Return (x, y) of the center of cell containing provided text 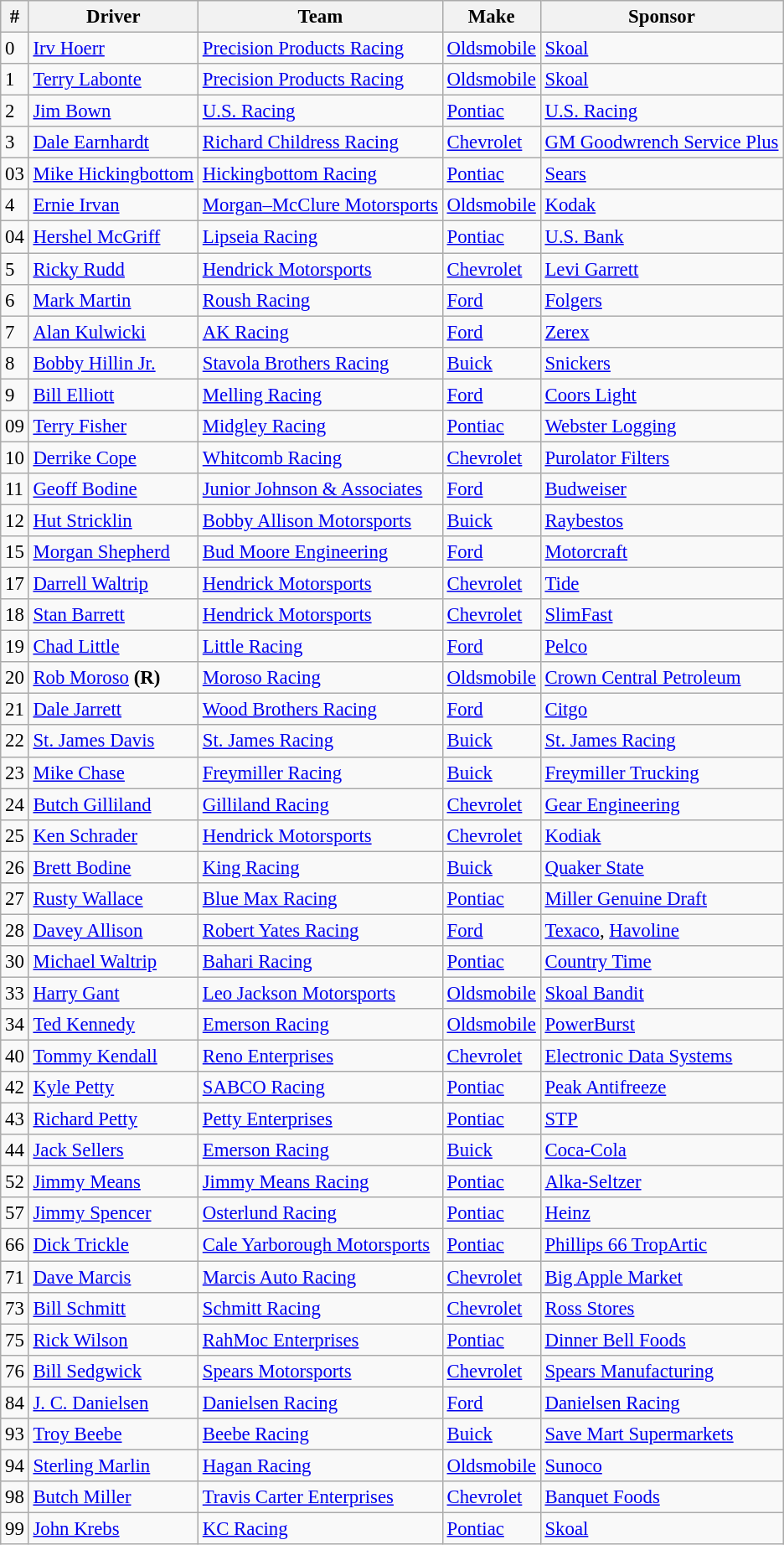
PowerBurst (662, 1025)
Ross Stores (662, 1308)
Make (491, 17)
4 (15, 205)
Phillips 66 TropArtic (662, 1245)
Stavola Brothers Racing (320, 363)
Folgers (662, 300)
Alan Kulwicki (113, 332)
Miller Genuine Draft (662, 899)
Hagan Racing (320, 1465)
23 (15, 772)
43 (15, 1119)
2 (15, 111)
Ken Schrader (113, 835)
93 (15, 1434)
Ricky Rudd (113, 269)
Ernie Irvan (113, 205)
Harry Gant (113, 993)
St. James Davis (113, 741)
KC Racing (320, 1528)
Banquet Foods (662, 1497)
Moroso Racing (320, 678)
Bill Sedgwick (113, 1371)
Michael Waltrip (113, 962)
Hut Stricklin (113, 520)
Derrike Cope (113, 457)
Petty Enterprises (320, 1119)
Bobby Hillin Jr. (113, 363)
7 (15, 332)
10 (15, 457)
Citgo (662, 710)
Bill Elliott (113, 395)
Sunoco (662, 1465)
09 (15, 426)
Budweiser (662, 489)
Tide (662, 584)
STP (662, 1119)
Geoff Bodine (113, 489)
44 (15, 1150)
Sterling Marlin (113, 1465)
Mark Martin (113, 300)
Jack Sellers (113, 1150)
Levi Garrett (662, 269)
71 (15, 1277)
57 (15, 1214)
John Krebs (113, 1528)
Midgley Racing (320, 426)
Tommy Kendall (113, 1057)
03 (15, 174)
Alka-Seltzer (662, 1182)
Reno Enterprises (320, 1057)
1 (15, 80)
Skoal Bandit (662, 993)
Save Mart Supermarkets (662, 1434)
Motorcraft (662, 552)
Kyle Petty (113, 1088)
Kodak (662, 205)
52 (15, 1182)
Dale Jarrett (113, 710)
Terry Fisher (113, 426)
Rusty Wallace (113, 899)
Dale Earnhardt (113, 142)
26 (15, 867)
Coors Light (662, 395)
17 (15, 584)
Jimmy Spencer (113, 1214)
Sponsor (662, 17)
Raybestos (662, 520)
Butch Gilliland (113, 804)
Wood Brothers Racing (320, 710)
75 (15, 1340)
Dave Marcis (113, 1277)
Roush Racing (320, 300)
Webster Logging (662, 426)
27 (15, 899)
Little Racing (320, 647)
Hickingbottom Racing (320, 174)
Kodiak (662, 835)
Rob Moroso (R) (113, 678)
Lipseia Racing (320, 237)
21 (15, 710)
Heinz (662, 1214)
Morgan–McClure Motorsports (320, 205)
Stan Barrett (113, 615)
AK Racing (320, 332)
Texaco, Havoline (662, 930)
Irv Hoerr (113, 49)
GM Goodwrench Service Plus (662, 142)
15 (15, 552)
Mike Chase (113, 772)
Chad Little (113, 647)
Team (320, 17)
Dinner Bell Foods (662, 1340)
Brett Bodine (113, 867)
Bahari Racing (320, 962)
Electronic Data Systems (662, 1057)
19 (15, 647)
73 (15, 1308)
Blue Max Racing (320, 899)
0 (15, 49)
11 (15, 489)
Quaker State (662, 867)
30 (15, 962)
99 (15, 1528)
25 (15, 835)
Pelco (662, 647)
18 (15, 615)
Crown Central Petroleum (662, 678)
66 (15, 1245)
Jimmy Means Racing (320, 1182)
Richard Petty (113, 1119)
Travis Carter Enterprises (320, 1497)
04 (15, 237)
6 (15, 300)
98 (15, 1497)
Snickers (662, 363)
Junior Johnson & Associates (320, 489)
Freymiller Racing (320, 772)
5 (15, 269)
33 (15, 993)
Robert Yates Racing (320, 930)
Beebe Racing (320, 1434)
Davey Allison (113, 930)
Coca-Cola (662, 1150)
Mike Hickingbottom (113, 174)
Hershel McGriff (113, 237)
12 (15, 520)
20 (15, 678)
Spears Manufacturing (662, 1371)
Dick Trickle (113, 1245)
Big Apple Market (662, 1277)
Leo Jackson Motorsports (320, 993)
Jimmy Means (113, 1182)
Terry Labonte (113, 80)
Jim Bown (113, 111)
3 (15, 142)
U.S. Bank (662, 237)
Freymiller Trucking (662, 772)
Troy Beebe (113, 1434)
Gear Engineering (662, 804)
94 (15, 1465)
Morgan Shepherd (113, 552)
RahMoc Enterprises (320, 1340)
Country Time (662, 962)
Ted Kennedy (113, 1025)
Whitcomb Racing (320, 457)
Marcis Auto Racing (320, 1277)
Butch Miller (113, 1497)
Gilliland Racing (320, 804)
Richard Childress Racing (320, 142)
Cale Yarborough Motorsports (320, 1245)
Zerex (662, 332)
Osterlund Racing (320, 1214)
Rick Wilson (113, 1340)
40 (15, 1057)
24 (15, 804)
9 (15, 395)
# (15, 17)
Peak Antifreeze (662, 1088)
Bobby Allison Motorsports (320, 520)
Purolator Filters (662, 457)
J. C. Danielsen (113, 1403)
Melling Racing (320, 395)
Spears Motorsports (320, 1371)
34 (15, 1025)
Schmitt Racing (320, 1308)
Sears (662, 174)
Driver (113, 17)
22 (15, 741)
42 (15, 1088)
Darrell Waltrip (113, 584)
King Racing (320, 867)
76 (15, 1371)
Bill Schmitt (113, 1308)
SABCO Racing (320, 1088)
28 (15, 930)
8 (15, 363)
84 (15, 1403)
SlimFast (662, 615)
Bud Moore Engineering (320, 552)
